Capture the cell that displays the provided text and extract its (x, y) central coordinate. 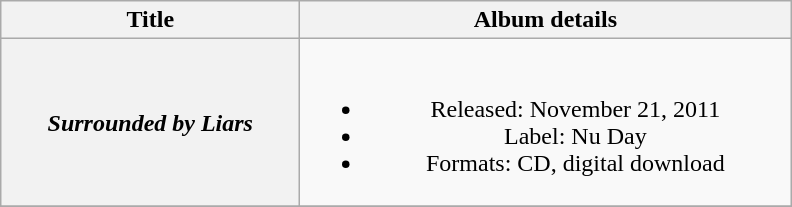
Title (150, 20)
Album details (546, 20)
Surrounded by Liars (150, 122)
Released: November 21, 2011Label: Nu DayFormats: CD, digital download (546, 122)
